Scan for the cell matching the given text and deliver its [x, y] coordinate at center. 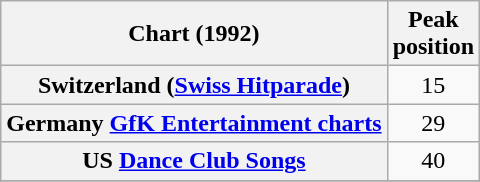
15 [433, 85]
Peakposition [433, 34]
Chart (1992) [194, 34]
Switzerland (Swiss Hitparade) [194, 85]
Germany GfK Entertainment charts [194, 123]
40 [433, 161]
29 [433, 123]
US Dance Club Songs [194, 161]
